Find where the given text appears and provide that cell's center as [x, y] coordinate. 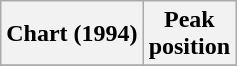
Peakposition [189, 34]
Chart (1994) [72, 34]
